Search for the cell housing the specified text and yield its [X, Y] center coordinate. 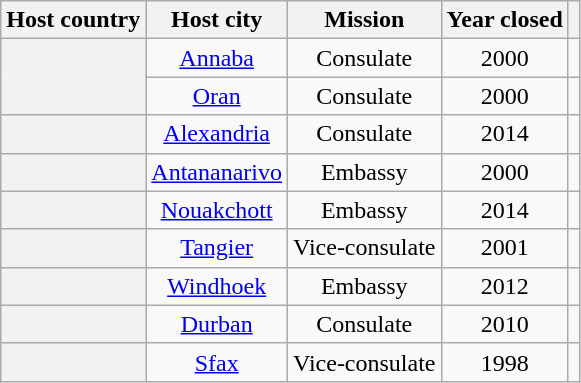
Alexandria [217, 134]
Host country [74, 20]
Windhoek [217, 286]
Durban [217, 324]
Mission [364, 20]
2012 [504, 286]
Host city [217, 20]
1998 [504, 362]
Nouakchott [217, 210]
Year closed [504, 20]
Antananarivo [217, 172]
Oran [217, 96]
2010 [504, 324]
2001 [504, 248]
Tangier [217, 248]
Sfax [217, 362]
Annaba [217, 58]
